Scan for the cell matching the given text and deliver its [X, Y] coordinate at center. 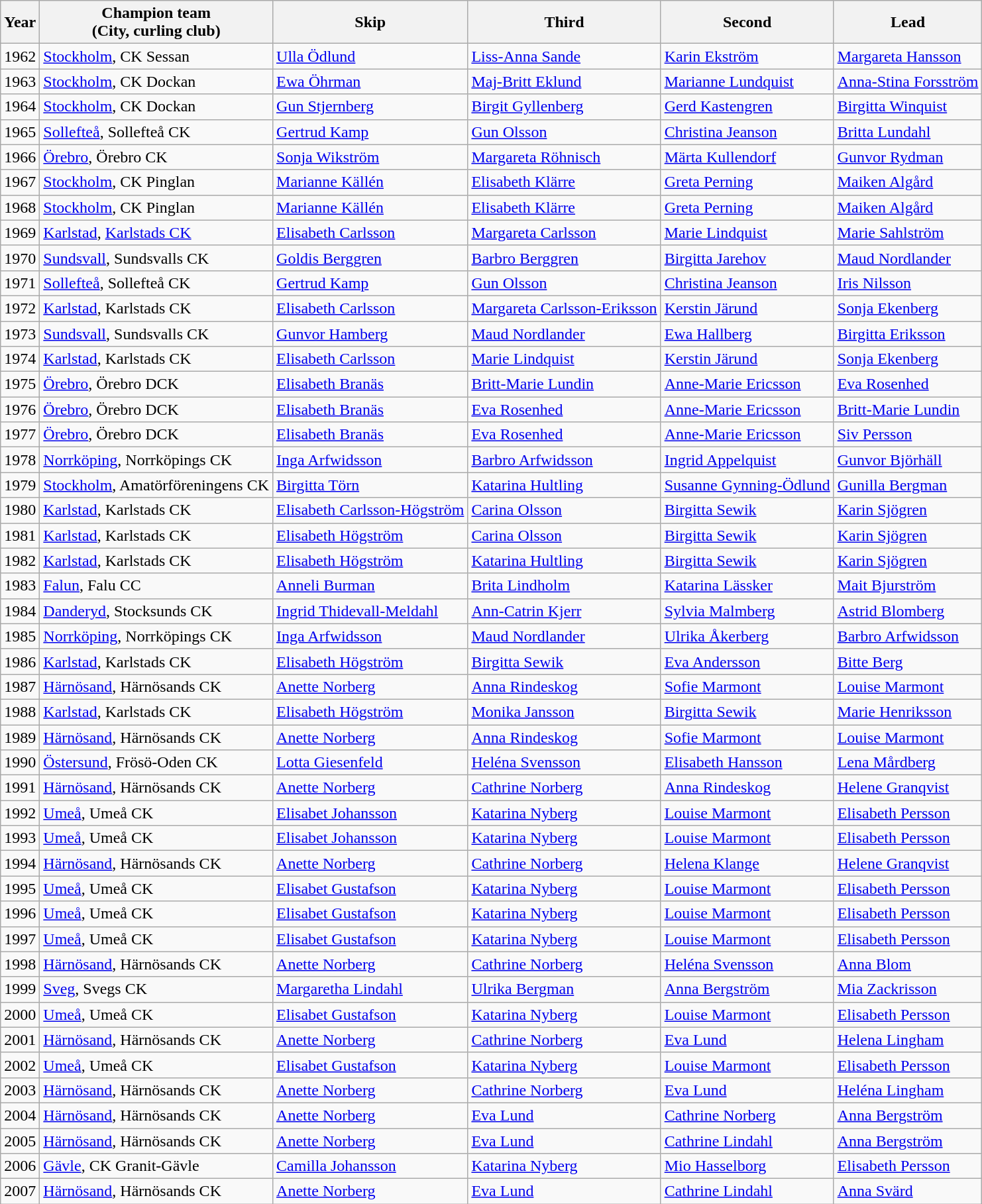
Anna Blom [908, 964]
2005 [20, 1140]
1963 [20, 82]
1969 [20, 233]
Danderyd, Stocksunds CK [156, 611]
Mio Hasselborg [747, 1166]
1997 [20, 939]
Gunvor Hamberg [370, 333]
1999 [20, 989]
1965 [20, 132]
Siv Persson [908, 435]
1988 [20, 712]
1985 [20, 636]
Anneli Burman [370, 586]
1995 [20, 889]
Iris Nilsson [908, 283]
Sonja Wikström [370, 157]
1981 [20, 535]
Birgitta Eriksson [908, 333]
Lotta Giesenfeld [370, 763]
Birgit Gyllenberg [565, 107]
Mait Bjurström [908, 586]
Marie Henriksson [908, 712]
Margareta Carlsson-Eriksson [565, 308]
Mia Zackrisson [908, 989]
Camilla Johansson [370, 1166]
1976 [20, 410]
1991 [20, 788]
1962 [20, 56]
Katarina Lässker [747, 586]
Falun, Falu CC [156, 586]
Östersund, Frösö-Oden CK [156, 763]
Monika Jansson [565, 712]
Sveg, Svegs CK [156, 989]
2002 [20, 1065]
Gunvor Rydman [908, 157]
Goldis Berggren [370, 258]
1973 [20, 333]
1964 [20, 107]
1968 [20, 207]
Ingrid Appelquist [747, 460]
1986 [20, 661]
Susanne Gynning-Ödlund [747, 485]
1989 [20, 738]
Lena Mårdberg [908, 763]
Birgitta Winquist [908, 107]
Elisabeth Hansson [747, 763]
Eva Andersson [747, 661]
Sylvia Malmberg [747, 611]
Ewa Öhrman [370, 82]
Margaretha Lindahl [370, 989]
Helena Lingham [908, 1040]
Gerd Kastengren [747, 107]
Liss-Anna Sande [565, 56]
Anna Svärd [908, 1191]
Märta Kullendorf [747, 157]
Karin Ekström [747, 56]
1971 [20, 283]
Gun Stjernberg [370, 107]
Lead [908, 23]
1972 [20, 308]
1998 [20, 964]
2001 [20, 1040]
2000 [20, 1014]
Margareta Carlsson [565, 233]
1994 [20, 863]
Ingrid Thidevall-Meldahl [370, 611]
Maj-Britt Eklund [565, 82]
1982 [20, 561]
Helena Klange [747, 863]
2003 [20, 1090]
Birgitta Törn [370, 485]
Second [747, 23]
1977 [20, 435]
1974 [20, 359]
Margareta Hansson [908, 56]
1987 [20, 686]
Brita Lindholm [565, 586]
Britta Lundahl [908, 132]
1992 [20, 813]
1980 [20, 510]
2007 [20, 1191]
Gunilla Bergman [908, 485]
1996 [20, 914]
1993 [20, 838]
2004 [20, 1115]
Birgitta Jarehov [747, 258]
Marianne Lundquist [747, 82]
Elisabeth Carlsson-Högström [370, 510]
1966 [20, 157]
2006 [20, 1166]
Astrid Blomberg [908, 611]
Barbro Berggren [565, 258]
1967 [20, 182]
1990 [20, 763]
Marie Sahlström [908, 233]
Örebro, Örebro CK [156, 157]
Ewa Hallberg [747, 333]
Margareta Röhnisch [565, 157]
Skip [370, 23]
Bitte Berg [908, 661]
Gunvor Björhäll [908, 460]
1975 [20, 384]
1983 [20, 586]
Ulla Ödlund [370, 56]
Stockholm, CK Sessan [156, 56]
1979 [20, 485]
Ulrika Åkerberg [747, 636]
1978 [20, 460]
1984 [20, 611]
Champion team(City, curling club) [156, 23]
Ann-Catrin Kjerr [565, 611]
Gävle, CK Granit-Gävle [156, 1166]
Ulrika Bergman [565, 989]
Year [20, 23]
Heléna Lingham [908, 1090]
Third [565, 23]
1970 [20, 258]
Stockholm, Amatörföreningens CK [156, 485]
Anna-Stina Forsström [908, 82]
